From the cell containing the given text, extract its center point as [x, y] coordinate. 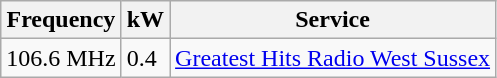
Frequency [61, 20]
Greatest Hits Radio West Sussex [333, 58]
106.6 MHz [61, 58]
kW [145, 20]
Service [333, 20]
0.4 [145, 58]
